Find where the given text appears and provide that cell's center as [X, Y] coordinate. 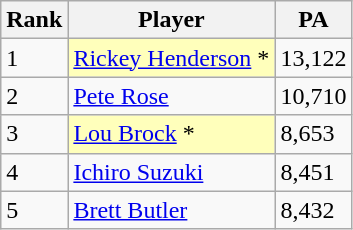
4 [34, 172]
Pete Rose [172, 96]
Ichiro Suzuki [172, 172]
10,710 [314, 96]
1 [34, 58]
8,653 [314, 134]
3 [34, 134]
Player [172, 20]
Rickey Henderson * [172, 58]
Rank [34, 20]
8,432 [314, 210]
Brett Butler [172, 210]
13,122 [314, 58]
2 [34, 96]
8,451 [314, 172]
5 [34, 210]
Lou Brock * [172, 134]
PA [314, 20]
